Identify which cell holds the provided text, then report its [X, Y] central coordinate. 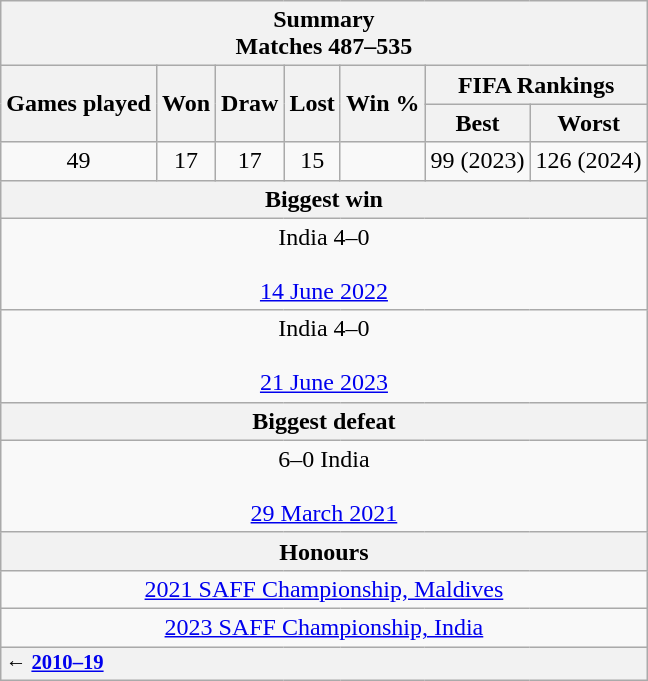
2021 SAFF Championship, Maldives [324, 589]
49 [79, 161]
Won [186, 104]
Games played [79, 104]
Lost [312, 104]
Honours [324, 551]
Biggest win [324, 199]
Worst [588, 123]
India 4–0 21 June 2023 [324, 356]
Best [478, 123]
FIFA Rankings [536, 85]
Summary Matches 487–535 [324, 34]
Draw [250, 104]
6–0 India29 March 2021 [324, 486]
Win % [382, 104]
15 [312, 161]
India 4–0 14 June 2022 [324, 264]
← 2010–19 [324, 663]
126 (2024) [588, 161]
99 (2023) [478, 161]
Biggest defeat [324, 421]
2023 SAFF Championship, India [324, 627]
